Determine the [x, y] coordinate at the center of the cell enclosing the given text.  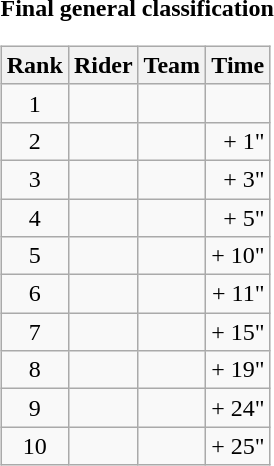
+ 3" [238, 179]
+ 19" [238, 370]
Time [238, 65]
+ 25" [238, 446]
Rank [34, 65]
7 [34, 332]
Team [172, 65]
1 [34, 103]
+ 15" [238, 332]
4 [34, 217]
6 [34, 294]
2 [34, 141]
9 [34, 408]
5 [34, 256]
+ 10" [238, 256]
+ 1" [238, 141]
8 [34, 370]
10 [34, 446]
+ 5" [238, 217]
3 [34, 179]
Rider [103, 65]
+ 11" [238, 294]
+ 24" [238, 408]
